Capture the cell that displays the provided text and extract its (X, Y) central coordinate. 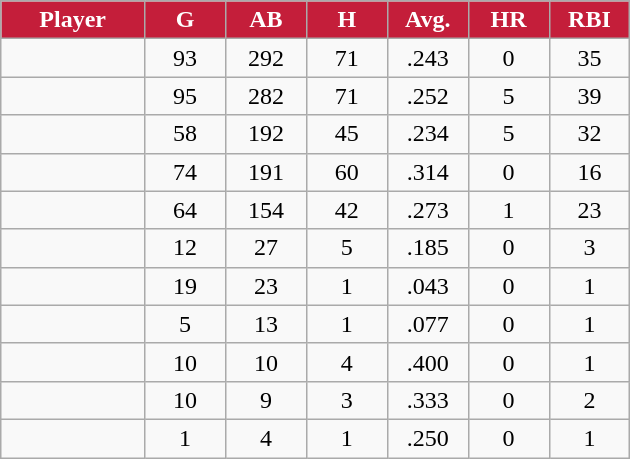
19 (186, 286)
35 (590, 58)
154 (266, 210)
.250 (428, 438)
32 (590, 134)
39 (590, 96)
HR (508, 20)
192 (266, 134)
13 (266, 324)
16 (590, 172)
95 (186, 96)
191 (266, 172)
Avg. (428, 20)
12 (186, 248)
45 (346, 134)
.252 (428, 96)
G (186, 20)
58 (186, 134)
.333 (428, 400)
93 (186, 58)
27 (266, 248)
RBI (590, 20)
9 (266, 400)
.043 (428, 286)
AB (266, 20)
2 (590, 400)
H (346, 20)
74 (186, 172)
282 (266, 96)
.400 (428, 362)
42 (346, 210)
.234 (428, 134)
.185 (428, 248)
64 (186, 210)
60 (346, 172)
292 (266, 58)
Player (73, 20)
.077 (428, 324)
.314 (428, 172)
.273 (428, 210)
.243 (428, 58)
